Return the [X, Y] coordinate for the center point of the cell that contains the specified text.  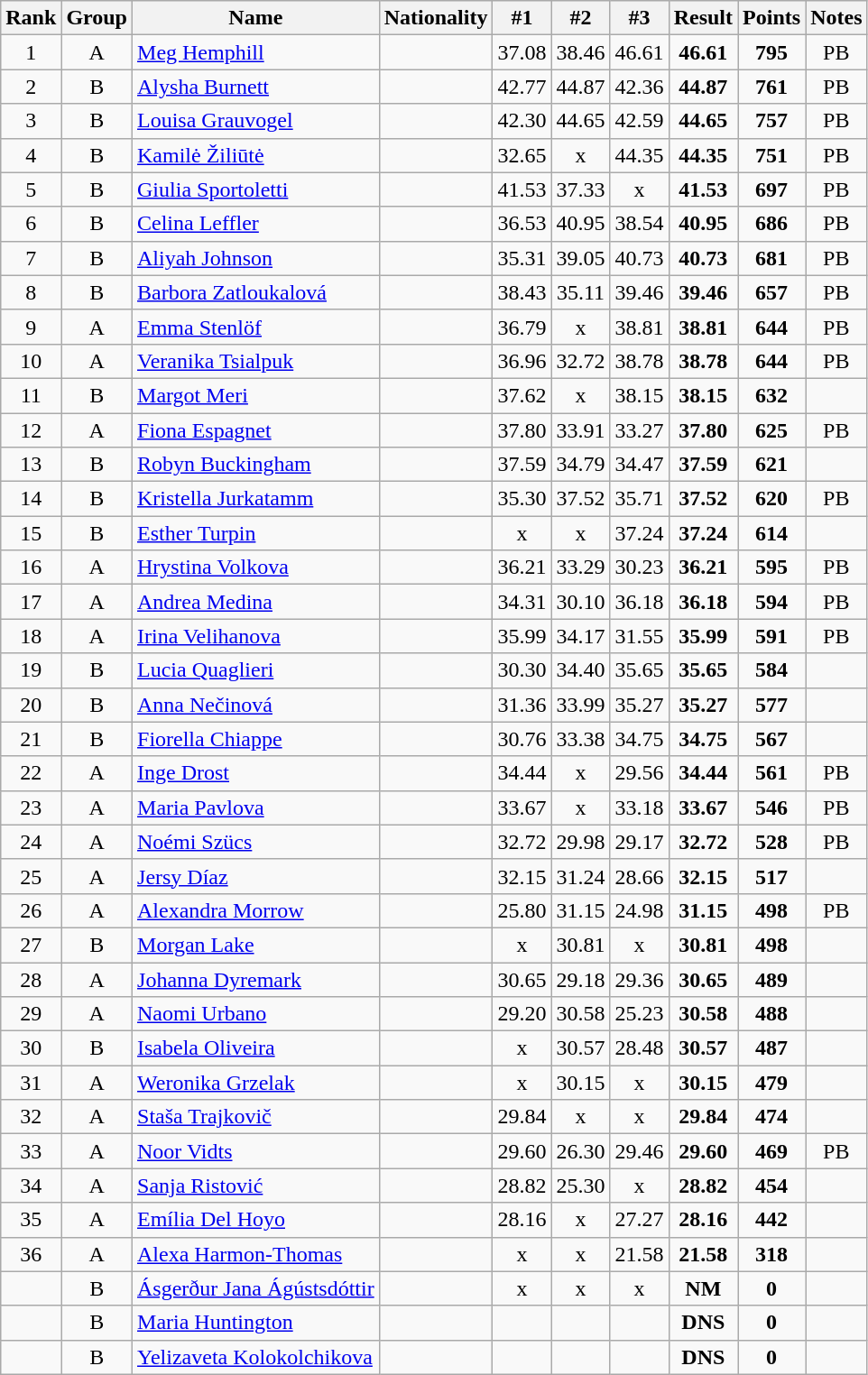
25.23 [639, 1014]
29.56 [639, 773]
Celina Leffler [256, 224]
34.17 [581, 636]
33.29 [581, 568]
Yelizaveta Kolokolchikova [256, 1357]
35.31 [522, 258]
35.71 [639, 499]
Lucia Quaglieri [256, 670]
657 [772, 292]
37.33 [581, 189]
14 [31, 499]
34.31 [522, 602]
Alexa Harmon-Thomas [256, 1254]
33.99 [581, 705]
11 [31, 395]
39.05 [581, 258]
Anna Nečinová [256, 705]
27 [31, 945]
28.48 [639, 1048]
29.98 [581, 842]
36.79 [522, 327]
26.30 [581, 1151]
Noémi Szücs [256, 842]
577 [772, 705]
32.65 [522, 155]
567 [772, 739]
#1 [522, 18]
Maria Pavlova [256, 807]
24 [31, 842]
13 [31, 465]
795 [772, 52]
38.46 [581, 52]
Inge Drost [256, 773]
35 [31, 1220]
Aliyah Johnson [256, 258]
Barbora Zatloukalová [256, 292]
42.77 [522, 87]
757 [772, 121]
33.38 [581, 739]
Weronika Grzelak [256, 1083]
Nationality [436, 18]
Maria Huntington [256, 1323]
Fiona Espagnet [256, 430]
33.91 [581, 430]
442 [772, 1220]
Irina Velihanova [256, 636]
Esther Turpin [256, 533]
454 [772, 1186]
16 [31, 568]
35.30 [522, 499]
Jersy Díaz [256, 876]
761 [772, 87]
488 [772, 1014]
479 [772, 1083]
24.98 [639, 910]
26 [31, 910]
561 [772, 773]
30.10 [581, 602]
Veranika Tsialpuk [256, 361]
23 [31, 807]
Kristella Jurkatamm [256, 499]
584 [772, 670]
31 [31, 1083]
33.18 [639, 807]
469 [772, 1151]
620 [772, 499]
33 [31, 1151]
30.30 [522, 670]
8 [31, 292]
31.36 [522, 705]
29.46 [639, 1151]
Points [772, 18]
Hrystina Volkova [256, 568]
#2 [581, 18]
487 [772, 1048]
2 [31, 87]
Giulia Sportoletti [256, 189]
31.24 [581, 876]
36 [31, 1254]
27.27 [639, 1220]
17 [31, 602]
686 [772, 224]
474 [772, 1117]
Naomi Urbano [256, 1014]
3 [31, 121]
528 [772, 842]
28.66 [639, 876]
7 [31, 258]
Louisa Grauvogel [256, 121]
22 [31, 773]
18 [31, 636]
38.43 [522, 292]
29.36 [639, 979]
Meg Hemphill [256, 52]
42.36 [639, 87]
Staša Trajkovič [256, 1117]
34.79 [581, 465]
28 [31, 979]
42.30 [522, 121]
4 [31, 155]
NM [703, 1288]
25 [31, 876]
37.62 [522, 395]
30 [31, 1048]
517 [772, 876]
Morgan Lake [256, 945]
318 [772, 1254]
33.27 [639, 430]
Alexandra Morrow [256, 910]
19 [31, 670]
9 [31, 327]
31.55 [639, 636]
Isabela Oliveira [256, 1048]
38.54 [639, 224]
30.23 [639, 568]
621 [772, 465]
751 [772, 155]
Margot Meri [256, 395]
6 [31, 224]
Johanna Dyremark [256, 979]
25.80 [522, 910]
594 [772, 602]
Rank [31, 18]
20 [31, 705]
Result [703, 18]
625 [772, 430]
Andrea Medina [256, 602]
Ásgerður Jana Ágústsdóttir [256, 1288]
12 [31, 430]
Emma Stenlöf [256, 327]
10 [31, 361]
591 [772, 636]
35.11 [581, 292]
#3 [639, 18]
34 [31, 1186]
Kamilė Žiliūtė [256, 155]
36.96 [522, 361]
32 [31, 1117]
29.20 [522, 1014]
34.40 [581, 670]
37.08 [522, 52]
632 [772, 395]
Robyn Buckingham [256, 465]
15 [31, 533]
Notes [836, 18]
1 [31, 52]
29.18 [581, 979]
21 [31, 739]
Group [97, 18]
5 [31, 189]
30.76 [522, 739]
489 [772, 979]
Noor Vidts [256, 1151]
29.17 [639, 842]
25.30 [581, 1186]
34.47 [639, 465]
29 [31, 1014]
Alysha Burnett [256, 87]
Sanja Ristović [256, 1186]
42.59 [639, 121]
Emília Del Hoyo [256, 1220]
Name [256, 18]
697 [772, 189]
595 [772, 568]
36.53 [522, 224]
Fiorella Chiappe [256, 739]
614 [772, 533]
546 [772, 807]
681 [772, 258]
